Provide the (x, y) coordinate of the cell's center where the given text is located.  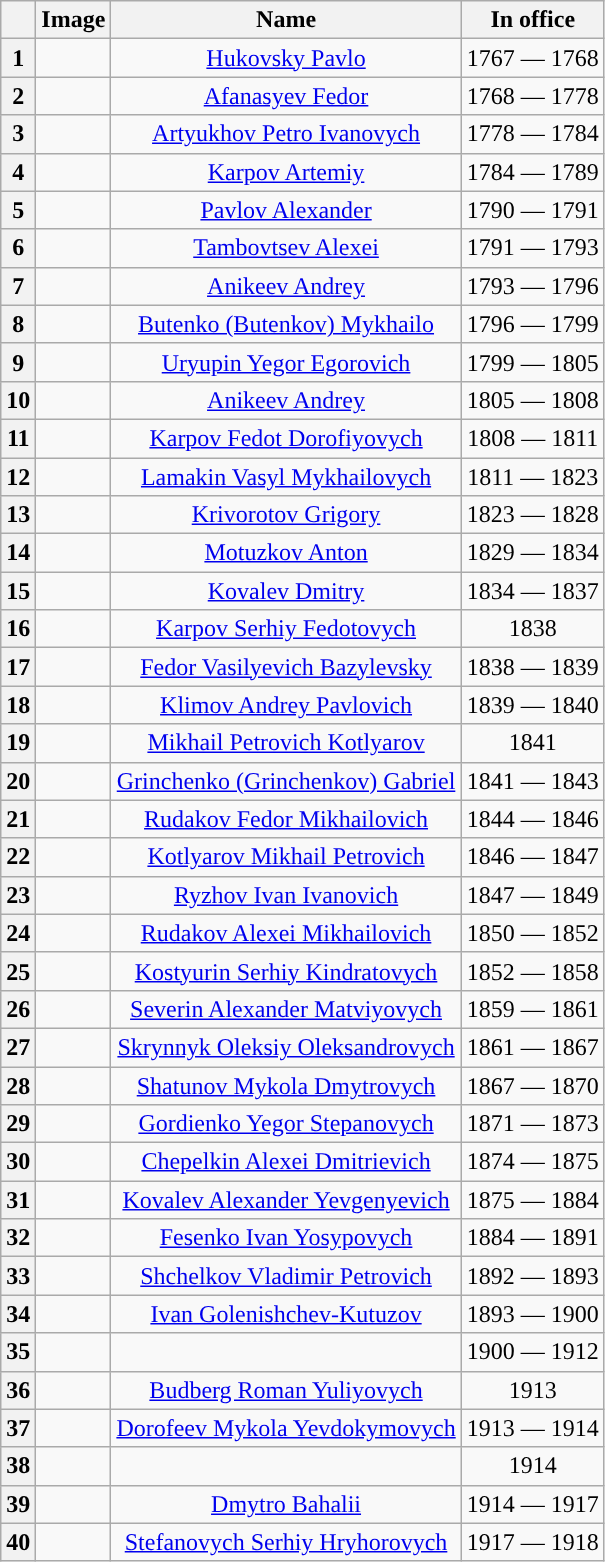
Rudakov Fedor Mikhailovich (286, 819)
Uryupin Yegor Egorovich (286, 362)
Krivorotov Grigory (286, 515)
Shatunov Mykola Dmytrovych (286, 1085)
Mikhail Petrovich Kotlyarov (286, 743)
1834 — 1837 (532, 591)
1841 (532, 743)
1871 — 1873 (532, 1124)
13 (18, 515)
1793 — 1796 (532, 286)
Afanasyev Fedor (286, 96)
Stefanovych Serhiy Hryhorovych (286, 1542)
Skrynnyk Oleksiy Oleksandrovych (286, 1047)
11 (18, 438)
1914 (532, 1466)
Pavlov Alexander (286, 210)
1838 — 1839 (532, 667)
Artyukhov Petro Ivanovych (286, 134)
Dmytro Bahalii (286, 1504)
1859 — 1861 (532, 1009)
Lamakin Vasyl Mykhailovych (286, 477)
Tambovtsev Alexei (286, 248)
30 (18, 1162)
15 (18, 591)
5 (18, 210)
10 (18, 400)
Fedor Vasilyevich Bazylevsky (286, 667)
1914 — 1917 (532, 1504)
33 (18, 1276)
1778 — 1784 (532, 134)
Gordienko Yegor Stepanovych (286, 1124)
1893 — 1900 (532, 1314)
Severin Alexander Matviyovych (286, 1009)
12 (18, 477)
18 (18, 705)
Kostyurin Serhiy Kindratovych (286, 971)
Chepelkin Alexei Dmitrievich (286, 1162)
4 (18, 172)
Image (74, 20)
1874 — 1875 (532, 1162)
1913 (532, 1390)
Hukovsky Pavlo (286, 58)
16 (18, 629)
40 (18, 1542)
Butenko (Butenkov) Mykhailo (286, 324)
1846 — 1847 (532, 857)
22 (18, 857)
26 (18, 1009)
9 (18, 362)
1875 — 1884 (532, 1200)
Ryzhov Ivan Ivanovich (286, 895)
1767 — 1768 (532, 58)
Karpov Artemiy (286, 172)
Kovalev Alexander Yevgenyevich (286, 1200)
21 (18, 819)
Grinchenko (Grinchenkov) Gabriel (286, 781)
1811 — 1823 (532, 477)
1768 — 1778 (532, 96)
Shchelkov Vladimir Petrovich (286, 1276)
1867 — 1870 (532, 1085)
2 (18, 96)
1796 — 1799 (532, 324)
1847 — 1849 (532, 895)
Name (286, 20)
Karpov Fedot Dorofiyovych (286, 438)
Kotlyarov Mikhail Petrovich (286, 857)
In office (532, 20)
1892 — 1893 (532, 1276)
1838 (532, 629)
1799 — 1805 (532, 362)
Motuzkov Anton (286, 553)
1829 — 1834 (532, 553)
Ivan Golenishchev-Kutuzov (286, 1314)
3 (18, 134)
23 (18, 895)
Karpov Serhiy Fedotovych (286, 629)
1823 — 1828 (532, 515)
1913 — 1914 (532, 1428)
Fesenko Ivan Yosypovych (286, 1238)
32 (18, 1238)
37 (18, 1428)
14 (18, 553)
20 (18, 781)
8 (18, 324)
38 (18, 1466)
Rudakov Alexei Mikhailovich (286, 933)
39 (18, 1504)
1841 — 1843 (532, 781)
1861 — 1867 (532, 1047)
36 (18, 1390)
35 (18, 1352)
19 (18, 743)
31 (18, 1200)
1839 — 1840 (532, 705)
25 (18, 971)
29 (18, 1124)
17 (18, 667)
Budberg Roman Yuliyovych (286, 1390)
1850 — 1852 (532, 933)
34 (18, 1314)
1852 — 1858 (532, 971)
1900 — 1912 (532, 1352)
1808 — 1811 (532, 438)
28 (18, 1085)
Kovalev Dmitry (286, 591)
1 (18, 58)
Dorofeev Mykola Yevdokymovych (286, 1428)
1884 — 1891 (532, 1238)
1784 — 1789 (532, 172)
7 (18, 286)
27 (18, 1047)
1805 — 1808 (532, 400)
1917 — 1918 (532, 1542)
Klimov Andrey Pavlovich (286, 705)
6 (18, 248)
1791 — 1793 (532, 248)
24 (18, 933)
1790 — 1791 (532, 210)
1844 — 1846 (532, 819)
